Identify which cell holds the provided text, then report its (X, Y) central coordinate. 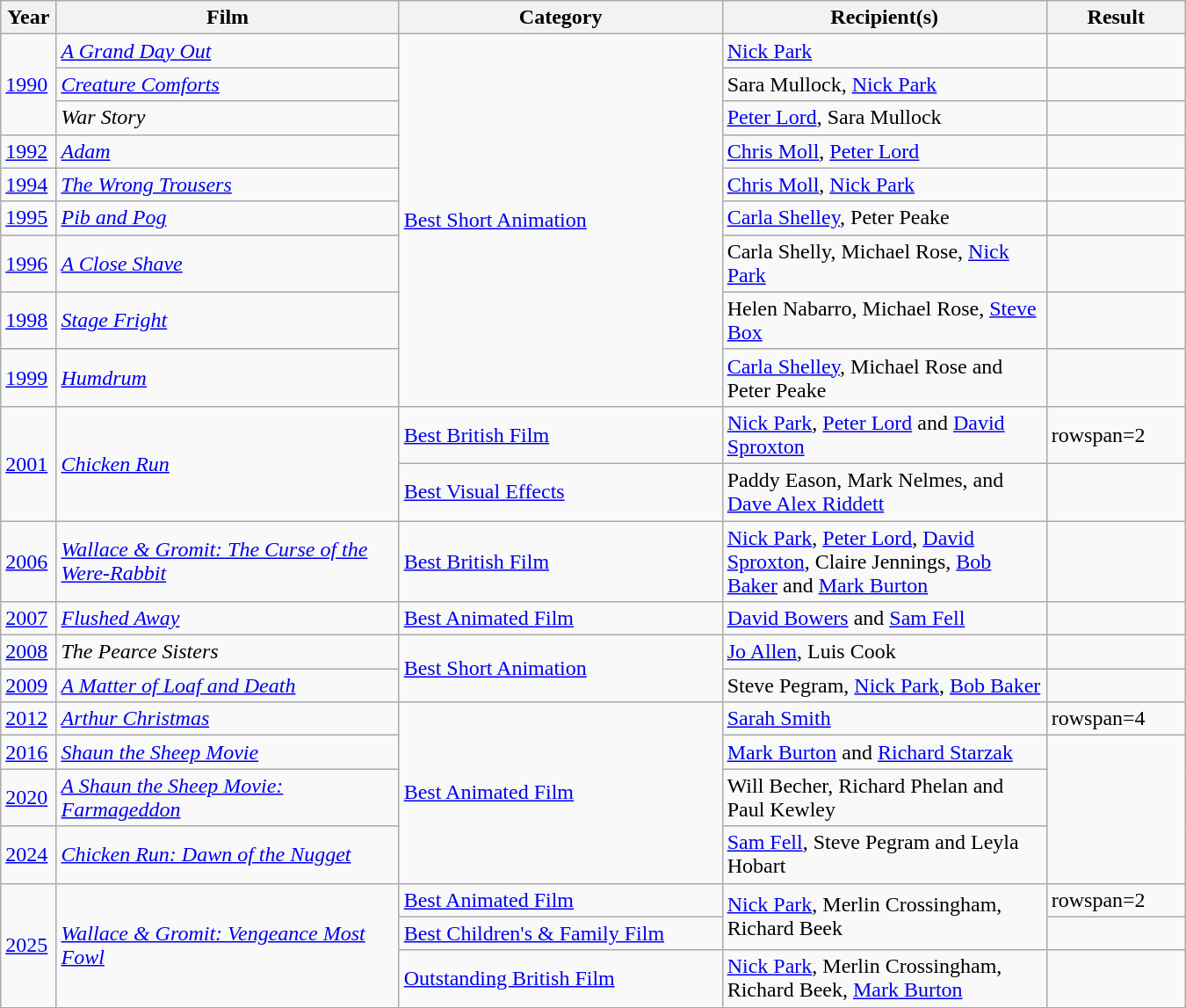
Carla Shelly, Michael Rose, Nick Park (884, 264)
Arthur Christmas (228, 719)
1994 (28, 185)
2025 (28, 946)
2008 (28, 652)
Outstanding British Film (560, 979)
2006 (28, 561)
Flushed Away (228, 619)
Film (228, 18)
Creature Comforts (228, 84)
Carla Shelley, Peter Peake (884, 218)
A Matter of Loaf and Death (228, 685)
1995 (28, 218)
Peter Lord, Sara Mullock (884, 118)
Nick Park, Merlin Crossingham, Richard Beek (884, 917)
Steve Pegram, Nick Park, Bob Baker (884, 685)
2016 (28, 752)
Adam (228, 151)
A Shaun the Sheep Movie: Farmageddon (228, 798)
2007 (28, 619)
1992 (28, 151)
Wallace & Gromit: Vengeance Most Fowl (228, 946)
Recipient(s) (884, 18)
Chris Moll, Peter Lord (884, 151)
Pib and Pog (228, 218)
Sam Fell, Steve Pegram and Leyla Hobart (884, 854)
Category (560, 18)
1998 (28, 320)
Helen Nabarro, Michael Rose, Steve Box (884, 320)
Nick Park, Merlin Crossingham, Richard Beek, Mark Burton (884, 979)
A Grand Day Out (228, 51)
Nick Park, Peter Lord, David Sproxton, Claire Jennings, Bob Baker and Mark Burton (884, 561)
Sara Mullock, Nick Park (884, 84)
Stage Fright (228, 320)
Sarah Smith (884, 719)
Chris Moll, Nick Park (884, 185)
A Close Shave (228, 264)
The Wrong Trousers (228, 185)
War Story (228, 118)
David Bowers and Sam Fell (884, 619)
2020 (28, 798)
Best Children's & Family Film (560, 933)
1999 (28, 378)
Chicken Run: Dawn of the Nugget (228, 854)
1990 (28, 84)
2024 (28, 854)
rowspan=4 (1116, 719)
Humdrum (228, 378)
2012 (28, 719)
Mark Burton and Richard Starzak (884, 752)
2001 (28, 463)
Shaun the Sheep Movie (228, 752)
Nick Park, Peter Lord and David Sproxton (884, 434)
Best Visual Effects (560, 492)
Result (1116, 18)
The Pearce Sisters (228, 652)
Paddy Eason, Mark Nelmes, and Dave Alex Riddett (884, 492)
Nick Park (884, 51)
1996 (28, 264)
Carla Shelley, Michael Rose and Peter Peake (884, 378)
Wallace & Gromit: The Curse of the Were-Rabbit (228, 561)
Year (28, 18)
Will Becher, Richard Phelan and Paul Kewley (884, 798)
Chicken Run (228, 463)
Jo Allen, Luis Cook (884, 652)
2009 (28, 685)
